Find where the given text appears and provide that cell's center as [x, y] coordinate. 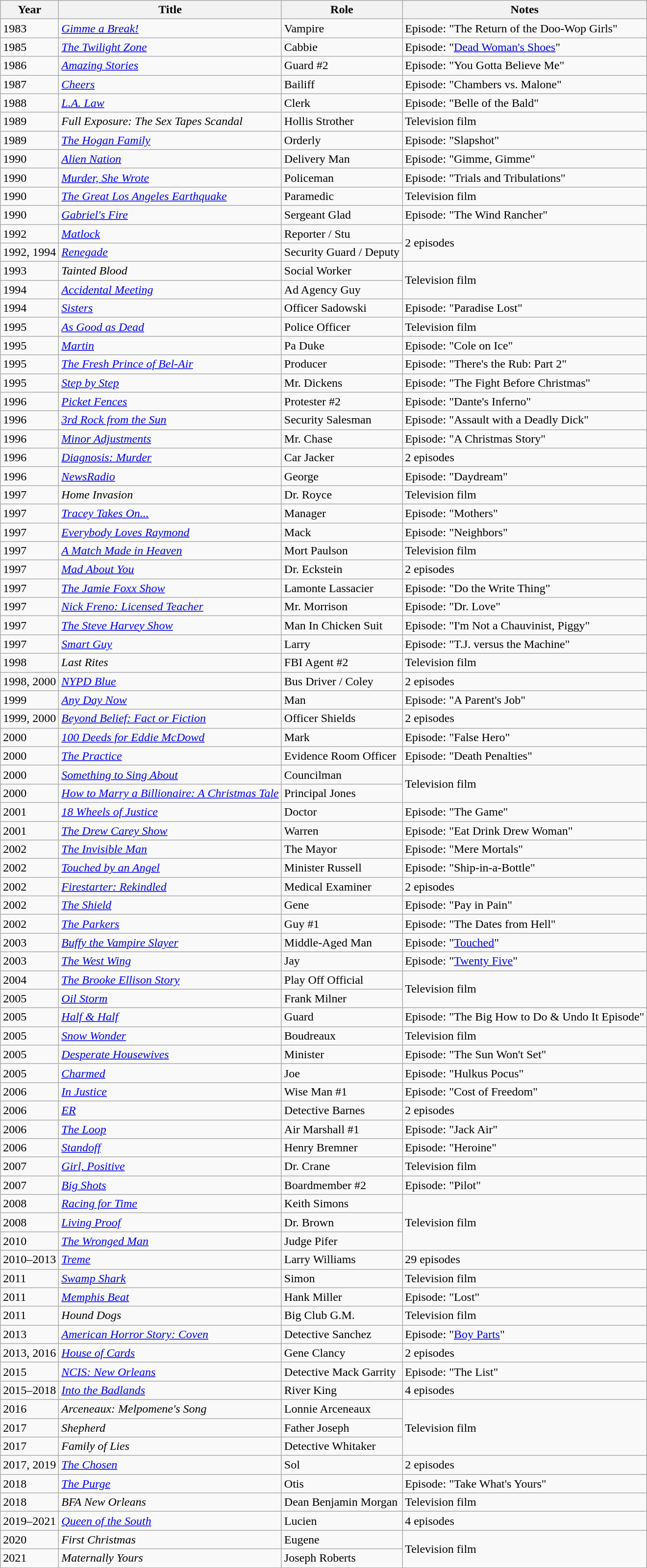
Treme [170, 1260]
Sol [342, 1465]
Minister Russell [342, 868]
Mr. Morrison [342, 607]
Renegade [170, 252]
Episode: "Take What's Yours" [524, 1484]
1986 [29, 66]
Episode: "Touched" [524, 943]
18 Wheels of Justice [170, 812]
Clerk [342, 103]
Picket Fences [170, 401]
Episode: "I'm Not a Chauvinist, Piggy" [524, 625]
Lucien [342, 1521]
Touched by an Angel [170, 868]
Oil Storm [170, 998]
Big Shots [170, 1185]
Hound Dogs [170, 1316]
L.A. Law [170, 103]
Memphis Beat [170, 1297]
2015–2018 [29, 1390]
Swamp Shark [170, 1278]
The Great Los Angeles Earthquake [170, 196]
Accidental Meeting [170, 290]
Episode: "Jack Air" [524, 1129]
1987 [29, 84]
How to Marry a Billionaire: A Christmas Tale [170, 793]
Paramedic [342, 196]
Martin [170, 346]
Year [29, 10]
Dr. Eckstein [342, 570]
2017, 2019 [29, 1465]
Beyond Belief: Fact or Fiction [170, 719]
Minister [342, 1054]
The Parkers [170, 924]
Episode: "Boy Parts" [524, 1334]
Episode: "Heroine" [524, 1148]
Principal Jones [342, 793]
2019–2021 [29, 1521]
1992 [29, 234]
BFA New Orleans [170, 1502]
Episode: "Slapshot" [524, 140]
Title [170, 10]
Charmed [170, 1073]
Any Day Now [170, 700]
2010–2013 [29, 1260]
Arceneaux: Melpomene's Song [170, 1409]
Episode: "Gimme, Gimme" [524, 159]
Everybody Loves Raymond [170, 532]
Reporter / Stu [342, 234]
Episode: "Chambers vs. Malone" [524, 84]
Larry Williams [342, 1260]
Air Marshall #1 [342, 1129]
Detective Sanchez [342, 1334]
Minor Adjustments [170, 439]
Cheers [170, 84]
Producer [342, 364]
Tainted Blood [170, 271]
Jay [342, 961]
Mad About You [170, 570]
Episode: "The Dates from Hell" [524, 924]
Orderly [342, 140]
Episode: "Cole on Ice" [524, 346]
Episode: "Twenty Five" [524, 961]
Pa Duke [342, 346]
1999, 2000 [29, 719]
Police Officer [342, 327]
The Steve Harvey Show [170, 625]
Hollis Strother [342, 122]
Mark [342, 737]
Episode: "Eat Drink Drew Woman" [524, 831]
2004 [29, 980]
2021 [29, 1558]
Episode: "Pay in Pain" [524, 905]
Episode: "A Parent's Job" [524, 700]
Guard [342, 1017]
Episode: "Mothers" [524, 513]
Wise Man #1 [342, 1092]
Frank Milner [342, 998]
Something to Sing About [170, 774]
NCIS: New Orleans [170, 1371]
3rd Rock from the Sun [170, 420]
Standoff [170, 1148]
ER [170, 1110]
Episode: "Death Penalties" [524, 756]
Doctor [342, 812]
Buffy the Vampire Slayer [170, 943]
Episode: "Dr. Love" [524, 607]
Episode: "Hulkus Pocus" [524, 1073]
Gene [342, 905]
Firestarter: Rekindled [170, 887]
Middle-Aged Man [342, 943]
Role [342, 10]
Joe [342, 1073]
Father Joseph [342, 1428]
The Shield [170, 905]
Simon [342, 1278]
Detective Mack Garrity [342, 1371]
Nick Freno: Licensed Teacher [170, 607]
As Good as Dead [170, 327]
Mr. Dickens [342, 383]
Mort Paulson [342, 551]
Mr. Chase [342, 439]
Full Exposure: The Sex Tapes Scandal [170, 122]
The West Wing [170, 961]
Dean Benjamin Morgan [342, 1502]
1985 [29, 47]
Queen of the South [170, 1521]
29 episodes [524, 1260]
Episode: "False Hero" [524, 737]
Episode: "A Christmas Story" [524, 439]
Councilman [342, 774]
Delivery Man [342, 159]
Medical Examiner [342, 887]
The Drew Carey Show [170, 831]
2013, 2016 [29, 1353]
Episode: "The Sun Won't Set" [524, 1054]
Mack [342, 532]
Cabbie [342, 47]
Security Salesman [342, 420]
The Fresh Prince of Bel-Air [170, 364]
Bailiff [342, 84]
Gabriel's Fire [170, 215]
Maternally Yours [170, 1558]
1992, 1994 [29, 252]
2020 [29, 1540]
House of Cards [170, 1353]
Notes [524, 10]
George [342, 476]
Desperate Housewives [170, 1054]
Half & Half [170, 1017]
Joseph Roberts [342, 1558]
Officer Shields [342, 719]
Manager [342, 513]
Boardmember #2 [342, 1185]
2010 [29, 1241]
Episode: "The Wind Rancher" [524, 215]
Diagnosis: Murder [170, 457]
Warren [342, 831]
The Practice [170, 756]
Episode: "The Return of the Doo-Wop Girls" [524, 28]
In Justice [170, 1092]
The Jamie Foxx Show [170, 588]
NYPD Blue [170, 681]
Shepherd [170, 1428]
2015 [29, 1371]
Alien Nation [170, 159]
1993 [29, 271]
Guard #2 [342, 66]
Episode: "There's the Rub: Part 2" [524, 364]
Gene Clancy [342, 1353]
2013 [29, 1334]
Last Rites [170, 663]
Murder, She Wrote [170, 177]
Episode: "The List" [524, 1371]
Hank Miller [342, 1297]
Play Off Official [342, 980]
Episode: "You Gotta Believe Me" [524, 66]
1988 [29, 103]
Smart Guy [170, 644]
Episode: "Belle of the Bald" [524, 103]
First Christmas [170, 1540]
Episode: "T.J. versus the Machine" [524, 644]
Ad Agency Guy [342, 290]
Officer Sadowski [342, 308]
Girl, Positive [170, 1167]
Episode: "Dante's Inferno" [524, 401]
Racing for Time [170, 1204]
Bus Driver / Coley [342, 681]
Dr. Crane [342, 1167]
Episode: "The Game" [524, 812]
Tracey Takes On... [170, 513]
Detective Whitaker [342, 1446]
Home Invasion [170, 495]
Episode: "Mere Mortals" [524, 849]
The Brooke Ellison Story [170, 980]
The Invisible Man [170, 849]
Henry Bremner [342, 1148]
Dr. Brown [342, 1222]
Episode: "Trials and Tribulations" [524, 177]
Dr. Royce [342, 495]
Episode: "The Fight Before Christmas" [524, 383]
Man In Chicken Suit [342, 625]
Lonnie Arceneaux [342, 1409]
Episode: "Lost" [524, 1297]
Lamonte Lassacier [342, 588]
Otis [342, 1484]
Episode: "Pilot" [524, 1185]
Keith Simons [342, 1204]
The Hogan Family [170, 140]
A Match Made in Heaven [170, 551]
Into the Badlands [170, 1390]
Social Worker [342, 271]
Snow Wonder [170, 1036]
Episode: "Cost of Freedom" [524, 1092]
Matlock [170, 234]
Policeman [342, 177]
Evidence Room Officer [342, 756]
Amazing Stories [170, 66]
Big Club G.M. [342, 1316]
Living Proof [170, 1222]
American Horror Story: Coven [170, 1334]
Step by Step [170, 383]
Judge Pifer [342, 1241]
The Loop [170, 1129]
Man [342, 700]
Vampire [342, 28]
Larry [342, 644]
1999 [29, 700]
Eugene [342, 1540]
Episode: "Do the Write Thing" [524, 588]
Episode: "Neighbors" [524, 532]
1998, 2000 [29, 681]
Episode: "Assault with a Deadly Dick" [524, 420]
1983 [29, 28]
Guy #1 [342, 924]
The Wronged Man [170, 1241]
Episode: "Daydream" [524, 476]
2016 [29, 1409]
Episode: "Dead Woman's Shoes" [524, 47]
River King [342, 1390]
The Purge [170, 1484]
Episode: "Ship-in-a-Bottle" [524, 868]
The Mayor [342, 849]
NewsRadio [170, 476]
Security Guard / Deputy [342, 252]
Sergeant Glad [342, 215]
Protester #2 [342, 401]
The Chosen [170, 1465]
FBI Agent #2 [342, 663]
Gimme a Break! [170, 28]
Car Jacker [342, 457]
Family of Lies [170, 1446]
Boudreaux [342, 1036]
Detective Barnes [342, 1110]
1998 [29, 663]
Episode: "Paradise Lost" [524, 308]
Episode: "The Big How to Do & Undo It Episode" [524, 1017]
The Twilight Zone [170, 47]
100 Deeds for Eddie McDowd [170, 737]
Sisters [170, 308]
